For the text-containing cell, return its midpoint in [x, y] coordinate format. 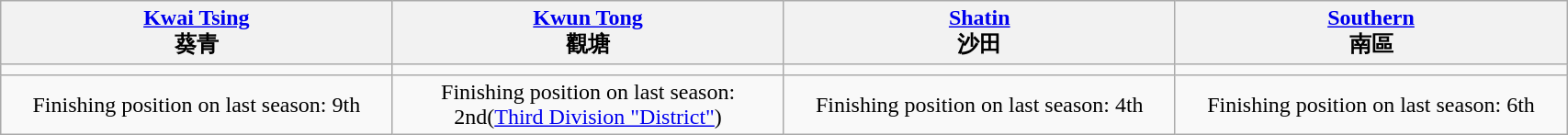
Finishing position on last season: 6th [1371, 105]
Finishing position on last season: 9th [197, 105]
Kwai Tsing葵青 [197, 33]
Southern南區 [1371, 33]
Kwun Tong觀塘 [588, 33]
Shatin沙田 [979, 33]
Finishing position on last season: 4th [979, 105]
Finishing position on last season: 2nd(Third Division "District") [588, 105]
